Return the [X, Y] coordinate for the center point of the cell that contains the specified text.  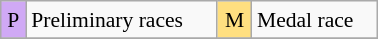
Preliminary races [122, 20]
P [13, 20]
M [234, 20]
Medal race [315, 20]
